Identify which cell holds the provided text, then report its [X, Y] central coordinate. 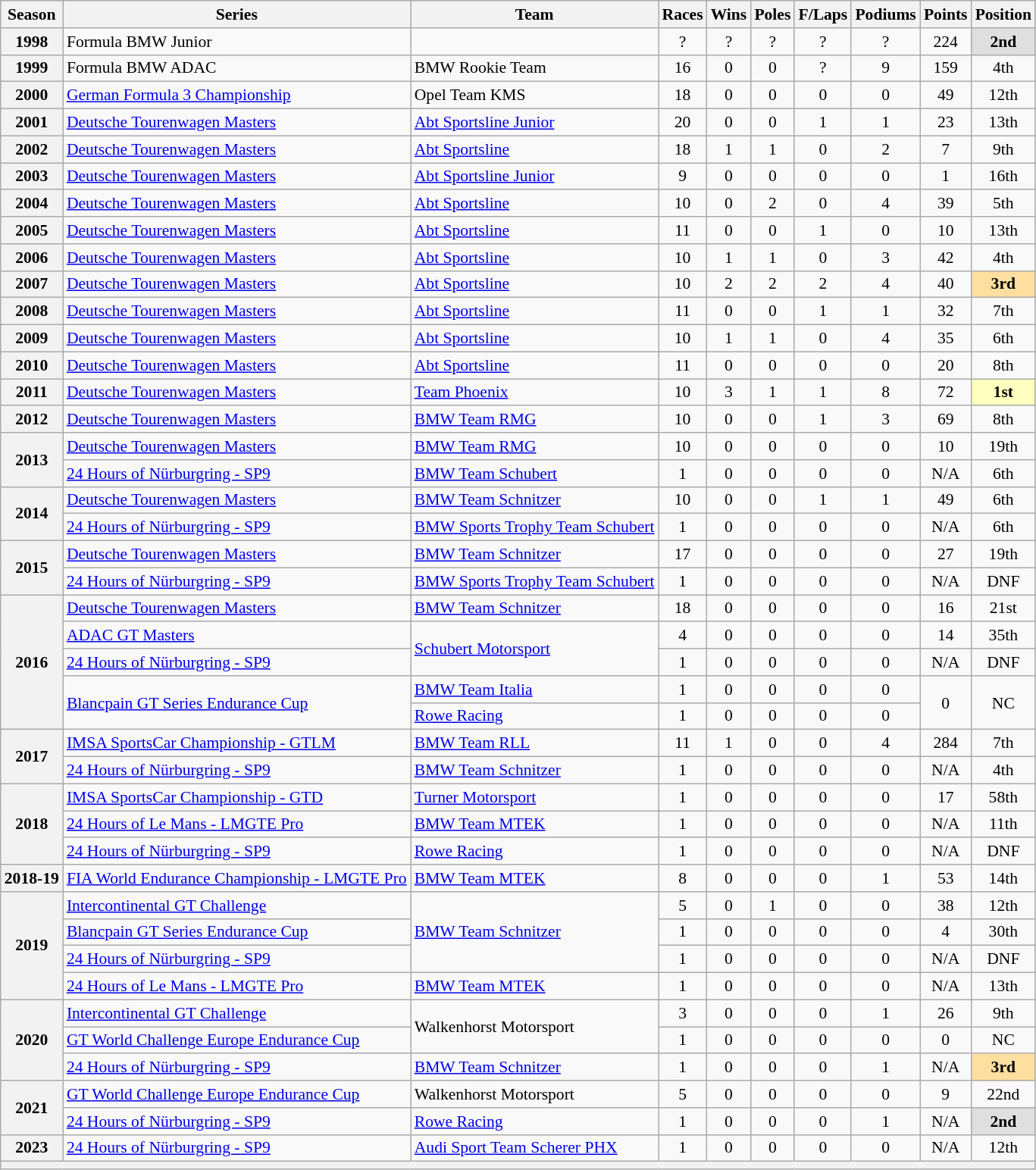
Team [535, 14]
284 [946, 743]
Wins [729, 14]
26 [946, 1013]
2008 [32, 311]
224 [946, 42]
Audi Sport Team Scherer PHX [535, 1148]
2003 [32, 177]
27 [946, 555]
30th [1003, 932]
Position [1003, 14]
Podiums [885, 14]
German Formula 3 Championship [236, 95]
Races [683, 14]
2007 [32, 284]
16th [1003, 177]
22nd [1003, 1094]
14 [946, 636]
53 [946, 878]
1998 [32, 42]
2004 [32, 204]
21st [1003, 608]
7 [946, 149]
5th [1003, 204]
23 [946, 123]
42 [946, 258]
35 [946, 339]
Formula BMW Junior [236, 42]
2017 [32, 756]
2011 [32, 393]
ADAC GT Masters [236, 636]
69 [946, 420]
2012 [32, 420]
IMSA SportsCar Championship - GTD [236, 797]
2002 [32, 149]
BMW Team RLL [535, 743]
Schubert Motorsport [535, 649]
58th [1003, 797]
2014 [32, 514]
F/Laps [823, 14]
39 [946, 204]
2021 [32, 1108]
14th [1003, 878]
Series [236, 14]
11th [1003, 824]
Team Phoenix [535, 393]
2020 [32, 1040]
2005 [32, 230]
BMW Team Italia [535, 690]
FIA World Endurance Championship - LMGTE Pro [236, 878]
38 [946, 906]
Season [32, 14]
2001 [32, 123]
2013 [32, 459]
1st [1003, 393]
32 [946, 311]
40 [946, 284]
Opel Team KMS [535, 95]
2019 [32, 946]
BMW Rookie Team [535, 68]
1999 [32, 68]
2023 [32, 1148]
2016 [32, 662]
Points [946, 14]
159 [946, 68]
72 [946, 393]
BMW Team Schubert [535, 474]
35th [1003, 636]
IMSA SportsCar Championship - GTLM [236, 743]
2000 [32, 95]
Formula BMW ADAC [236, 68]
2018-19 [32, 878]
Turner Motorsport [535, 797]
Poles [772, 14]
2018 [32, 824]
2015 [32, 568]
2006 [32, 258]
2009 [32, 339]
2010 [32, 365]
